Search for the cell housing the specified text and yield its [x, y] center coordinate. 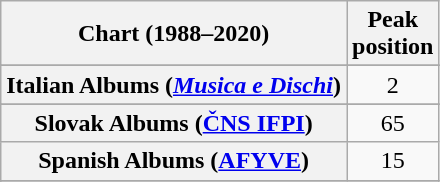
Peakposition [393, 34]
Italian Albums (Musica e Dischi) [174, 85]
65 [393, 123]
Chart (1988–2020) [174, 34]
Spanish Albums (AFYVE) [174, 161]
2 [393, 85]
Slovak Albums (ČNS IFPI) [174, 123]
15 [393, 161]
